Search for the cell housing the specified text and yield its [x, y] center coordinate. 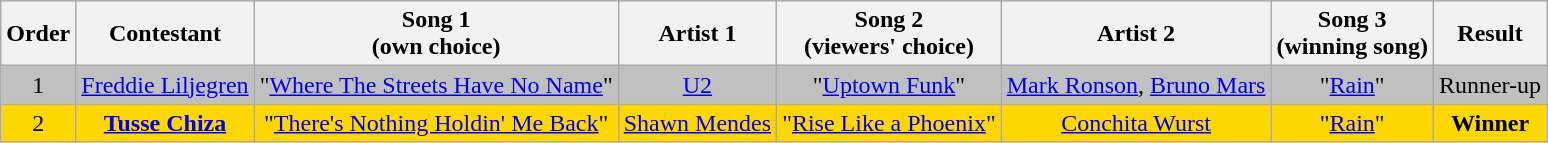
2 [38, 123]
Runner-up [1490, 85]
Mark Ronson, Bruno Mars [1136, 85]
Song 3 (winning song) [1352, 34]
Conchita Wurst [1136, 123]
U2 [697, 85]
1 [38, 85]
"Where The Streets Have No Name" [436, 85]
Song 2 (viewers' choice) [890, 34]
Freddie Liljegren [165, 85]
Shawn Mendes [697, 123]
Winner [1490, 123]
Song 1 (own choice) [436, 34]
Result [1490, 34]
"Rise Like a Phoenix" [890, 123]
Tusse Chiza [165, 123]
"There's Nothing Holdin' Me Back" [436, 123]
Artist 2 [1136, 34]
Order [38, 34]
Contestant [165, 34]
"Uptown Funk" [890, 85]
Artist 1 [697, 34]
